Detect which cell encompasses the target text, then output its [X, Y] center coordinate. 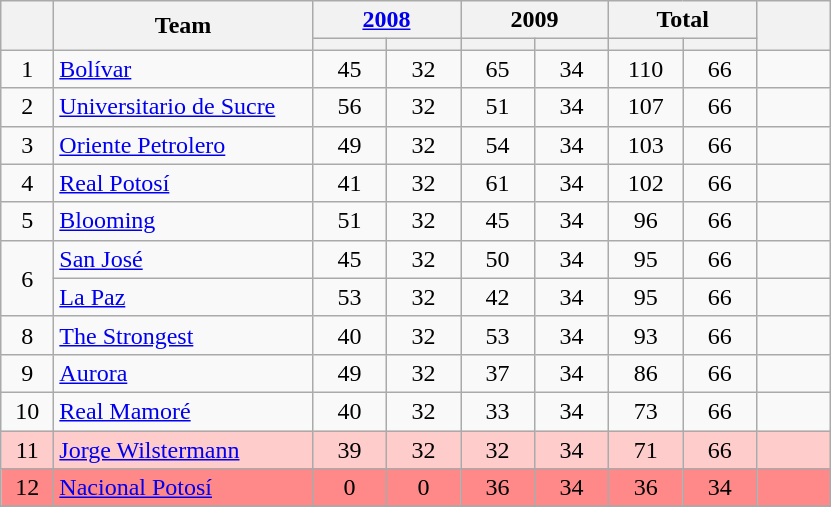
93 [646, 335]
2 [28, 107]
103 [646, 145]
1 [28, 69]
73 [646, 411]
102 [646, 183]
San José [184, 259]
107 [646, 107]
Real Mamoré [184, 411]
8 [28, 335]
33 [497, 411]
37 [497, 373]
42 [497, 297]
65 [497, 69]
39 [349, 449]
56 [349, 107]
Jorge Wilstermann [184, 449]
Nacional Potosí [184, 488]
La Paz [184, 297]
10 [28, 411]
61 [497, 183]
5 [28, 221]
6 [28, 278]
Real Potosí [184, 183]
71 [646, 449]
12 [28, 488]
Total [683, 20]
2008 [386, 20]
The Strongest [184, 335]
Blooming [184, 221]
96 [646, 221]
4 [28, 183]
9 [28, 373]
54 [497, 145]
2009 [534, 20]
110 [646, 69]
50 [497, 259]
Bolívar [184, 69]
Oriente Petrolero [184, 145]
3 [28, 145]
86 [646, 373]
11 [28, 449]
Aurora [184, 373]
41 [349, 183]
Universitario de Sucre [184, 107]
Team [184, 26]
